Scan for the cell matching the given text and deliver its (x, y) coordinate at center. 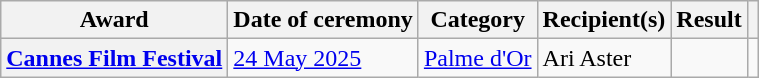
Recipient(s) (604, 20)
Award (114, 20)
24 May 2025 (324, 58)
Category (478, 20)
Date of ceremony (324, 20)
Ari Aster (604, 58)
Cannes Film Festival (114, 58)
Result (709, 20)
Palme d'Or (478, 58)
